Scan for the cell matching the given text and deliver its (X, Y) coordinate at center. 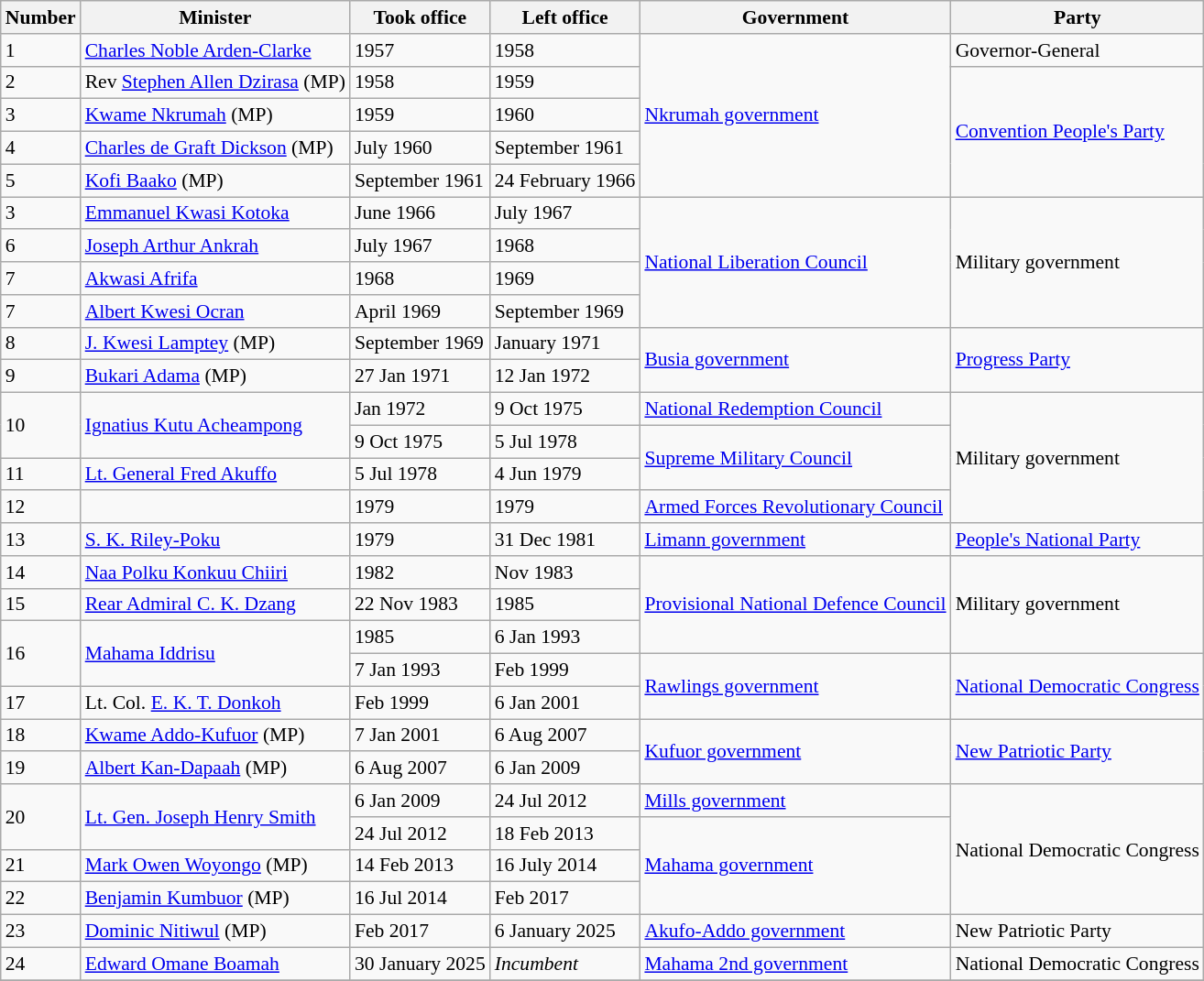
9 (40, 376)
1969 (565, 278)
27 Jan 1971 (420, 376)
Lt. General Fred Akuffo (215, 474)
Mahama Iddrisu (215, 654)
Joseph Arthur Ankrah (215, 246)
7 Jan 1993 (420, 670)
Armed Forces Revolutionary Council (795, 507)
30 January 2025 (420, 964)
Governor-General (1078, 50)
14 (40, 572)
15 (40, 605)
22 Nov 1983 (420, 605)
24 February 1966 (565, 180)
Progress Party (1078, 359)
Incumbent (565, 964)
Emmanuel Kwasi Kotoka (215, 213)
6 January 2025 (565, 932)
Rawlings government (795, 687)
11 (40, 474)
Rev Stephen Allen Dzirasa (MP) (215, 82)
19 (40, 768)
14 Feb 2013 (420, 866)
16 (40, 654)
Akwasi Afrifa (215, 278)
4 (40, 148)
Kwame Addo-Kufuor (MP) (215, 736)
Nkrumah government (795, 115)
Supreme Military Council (795, 458)
18 (40, 736)
J. Kwesi Lamptey (MP) (215, 343)
21 (40, 866)
Akufo-Addo government (795, 932)
31 Dec 1981 (565, 540)
Bukari Adama (MP) (215, 376)
January 1971 (565, 343)
13 (40, 540)
Lt. Gen. Joseph Henry Smith (215, 817)
24 (40, 964)
Edward Omane Boamah (215, 964)
Benjamin Kumbuor (MP) (215, 899)
Lt. Col. E. K. T. Donkoh (215, 703)
Ignatius Kutu Acheampong (215, 425)
4 Jun 1979 (565, 474)
Rear Admiral C. K. Dzang (215, 605)
Albert Kwesi Ocran (215, 311)
12 Jan 1972 (565, 376)
22 (40, 899)
Jan 1972 (420, 409)
June 1966 (420, 213)
Left office (565, 17)
16 Jul 2014 (420, 899)
Mills government (795, 801)
National Redemption Council (795, 409)
23 (40, 932)
Took office (420, 17)
10 (40, 425)
Mahama government (795, 867)
18 Feb 2013 (565, 834)
12 (40, 507)
Kwame Nkrumah (MP) (215, 115)
Mark Owen Woyongo (MP) (215, 866)
5 (40, 180)
1 (40, 50)
Dominic Nitiwul (MP) (215, 932)
April 1969 (420, 311)
People's National Party (1078, 540)
Provisional National Defence Council (795, 605)
8 (40, 343)
1960 (565, 115)
Number (40, 17)
6 Jan 1993 (565, 638)
Charles de Graft Dickson (MP) (215, 148)
Kofi Baako (MP) (215, 180)
National Liberation Council (795, 262)
Government (795, 17)
Convention People's Party (1078, 131)
Party (1078, 17)
6 Jan 2001 (565, 703)
20 (40, 817)
Albert Kan-Dapaah (MP) (215, 768)
1982 (420, 572)
Charles Noble Arden-Clarke (215, 50)
1957 (420, 50)
Busia government (795, 359)
16 July 2014 (565, 866)
Kufuor government (795, 751)
Minister (215, 17)
S. K. Riley-Poku (215, 540)
Mahama 2nd government (795, 964)
2 (40, 82)
Naa Polku Konkuu Chiiri (215, 572)
July 1960 (420, 148)
Nov 1983 (565, 572)
17 (40, 703)
6 (40, 246)
Limann government (795, 540)
7 Jan 2001 (420, 736)
